Search for the cell housing the specified text and yield its [x, y] center coordinate. 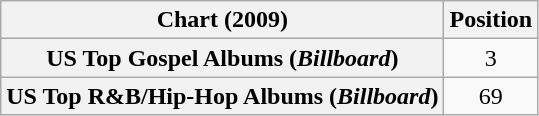
Position [491, 20]
US Top Gospel Albums (Billboard) [222, 58]
69 [491, 96]
3 [491, 58]
Chart (2009) [222, 20]
US Top R&B/Hip-Hop Albums (Billboard) [222, 96]
